Extract the [x, y] coordinate from the center of the cell holding the provided text.  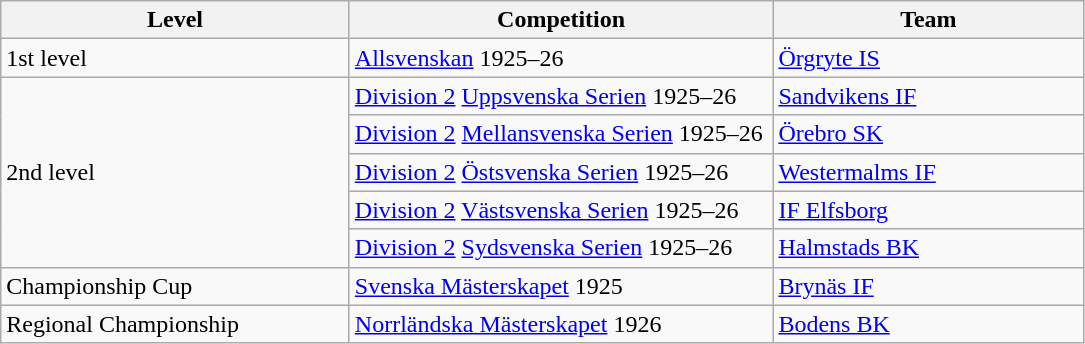
IF Elfsborg [928, 210]
Allsvenskan 1925–26 [561, 58]
Svenska Mästerskapet 1925 [561, 286]
Division 2 Västsvenska Serien 1925–26 [561, 210]
Level [176, 20]
1st level [176, 58]
Örebro SK [928, 134]
Competition [561, 20]
Division 2 Mellansvenska Serien 1925–26 [561, 134]
Örgryte IS [928, 58]
2nd level [176, 172]
Brynäs IF [928, 286]
Division 2 Sydsvenska Serien 1925–26 [561, 248]
Division 2 Östsvenska Serien 1925–26 [561, 172]
Championship Cup [176, 286]
Halmstads BK [928, 248]
Division 2 Uppsvenska Serien 1925–26 [561, 96]
Westermalms IF [928, 172]
Regional Championship [176, 324]
Team [928, 20]
Bodens BK [928, 324]
Sandvikens IF [928, 96]
Norrländska Mästerskapet 1926 [561, 324]
